Extract the [X, Y] coordinate from the center of the cell holding the provided text.  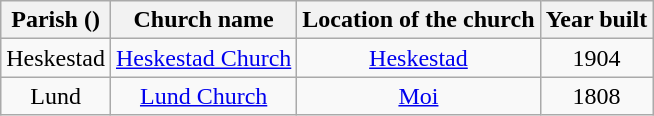
Heskestad Church [203, 58]
Church name [203, 20]
1904 [596, 58]
1808 [596, 96]
Location of the church [418, 20]
Parish () [56, 20]
Year built [596, 20]
Lund Church [203, 96]
Lund [56, 96]
Moi [418, 96]
